Find where the given text appears and provide that cell's center as [X, Y] coordinate. 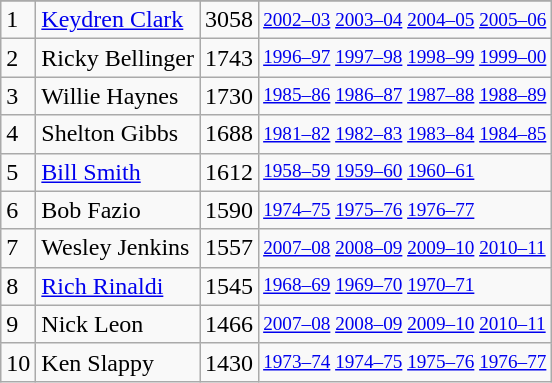
3 [18, 96]
1985–86 1986–87 1987–88 1988–89 [405, 96]
7 [18, 248]
1590 [230, 210]
1688 [230, 134]
1968–69 1969–70 1970–71 [405, 286]
Ricky Bellinger [118, 58]
1974–75 1975–76 1976–77 [405, 210]
1973–74 1974–75 1975–76 1976–77 [405, 362]
Keydren Clark [118, 20]
1545 [230, 286]
Bob Fazio [118, 210]
Wesley Jenkins [118, 248]
3058 [230, 20]
8 [18, 286]
Rich Rinaldi [118, 286]
10 [18, 362]
Ken Slappy [118, 362]
9 [18, 324]
1612 [230, 172]
1996–97 1997–98 1998–99 1999–00 [405, 58]
6 [18, 210]
Shelton Gibbs [118, 134]
1557 [230, 248]
Willie Haynes [118, 96]
2 [18, 58]
1730 [230, 96]
1958–59 1959–60 1960–61 [405, 172]
4 [18, 134]
1466 [230, 324]
1430 [230, 362]
2002–03 2003–04 2004–05 2005–06 [405, 20]
1743 [230, 58]
Nick Leon [118, 324]
5 [18, 172]
1 [18, 20]
Bill Smith [118, 172]
1981–82 1982–83 1983–84 1984–85 [405, 134]
